Locate the cell with the specified text and output its (x, y) center coordinate. 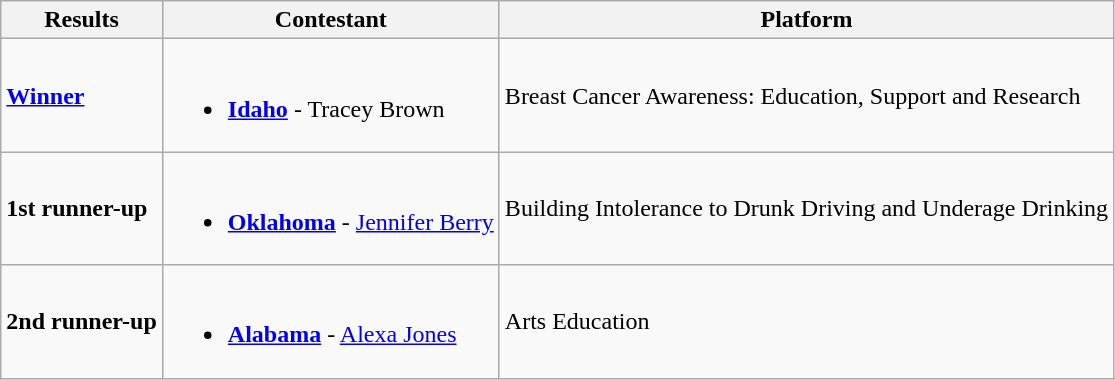
Alabama - Alexa Jones (330, 322)
Oklahoma - Jennifer Berry (330, 208)
2nd runner-up (82, 322)
Breast Cancer Awareness: Education, Support and Research (806, 96)
Contestant (330, 20)
Arts Education (806, 322)
Results (82, 20)
Idaho - Tracey Brown (330, 96)
Winner (82, 96)
Platform (806, 20)
1st runner-up (82, 208)
Building Intolerance to Drunk Driving and Underage Drinking (806, 208)
